Identify which cell holds the provided text, then report its (X, Y) central coordinate. 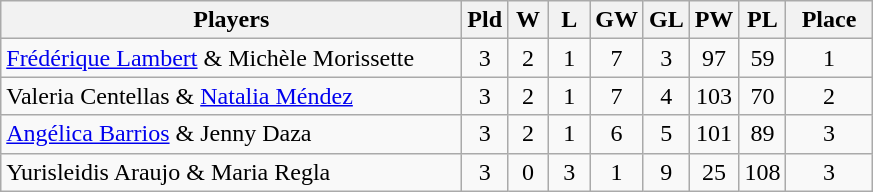
0 (528, 172)
Players (232, 20)
GL (666, 20)
108 (762, 172)
89 (762, 134)
Yurisleidis Araujo & Maria Regla (232, 172)
Frédérique Lambert & Michèle Morissette (232, 58)
5 (666, 134)
70 (762, 96)
Pld (485, 20)
25 (714, 172)
9 (666, 172)
W (528, 20)
4 (666, 96)
Valeria Centellas & Natalia Méndez (232, 96)
59 (762, 58)
101 (714, 134)
103 (714, 96)
L (570, 20)
PL (762, 20)
6 (617, 134)
GW (617, 20)
Place (829, 20)
Angélica Barrios & Jenny Daza (232, 134)
PW (714, 20)
97 (714, 58)
